Detect which cell encompasses the target text, then output its (x, y) center coordinate. 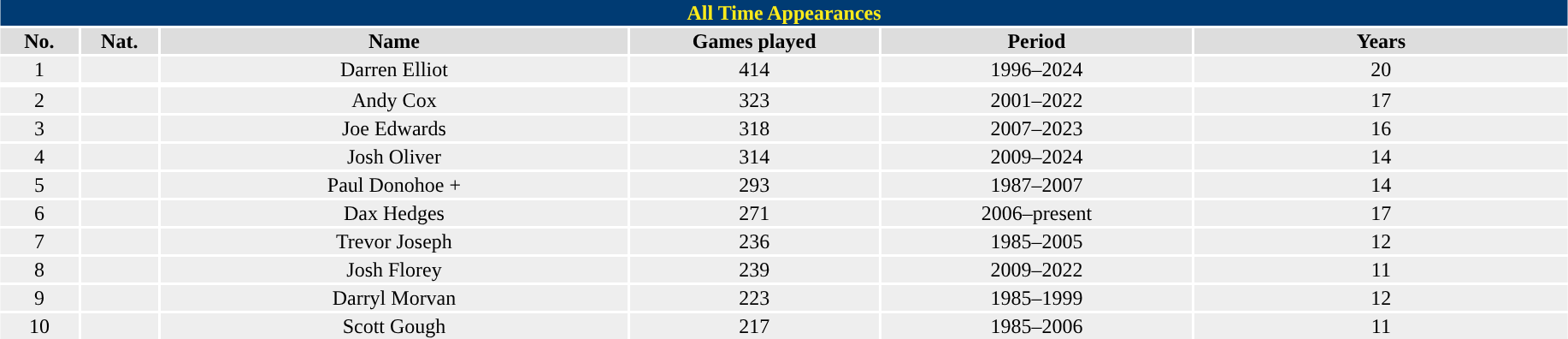
1985–2006 (1037, 326)
All Time Appearances (783, 13)
20 (1381, 69)
1985–1999 (1037, 298)
2009–2022 (1037, 270)
293 (754, 185)
Trevor Joseph (394, 241)
Darryl Morvan (394, 298)
Joe Edwards (394, 128)
Scott Gough (394, 326)
10 (39, 326)
1996–2024 (1037, 69)
Andy Cox (394, 100)
2007–2023 (1037, 128)
1987–2007 (1037, 185)
No. (39, 41)
16 (1381, 128)
318 (754, 128)
323 (754, 100)
7 (39, 241)
217 (754, 326)
271 (754, 213)
2 (39, 100)
5 (39, 185)
2001–2022 (1037, 100)
239 (754, 270)
314 (754, 157)
Years (1381, 41)
2006–present (1037, 213)
Games played (754, 41)
1 (39, 69)
Nat. (120, 41)
Josh Oliver (394, 157)
Darren Elliot (394, 69)
Dax Hedges (394, 213)
Paul Donohoe + (394, 185)
Josh Florey (394, 270)
Name (394, 41)
Period (1037, 41)
236 (754, 241)
223 (754, 298)
9 (39, 298)
1985–2005 (1037, 241)
6 (39, 213)
2009–2024 (1037, 157)
414 (754, 69)
8 (39, 270)
4 (39, 157)
3 (39, 128)
